Scan for the cell matching the given text and deliver its [x, y] coordinate at center. 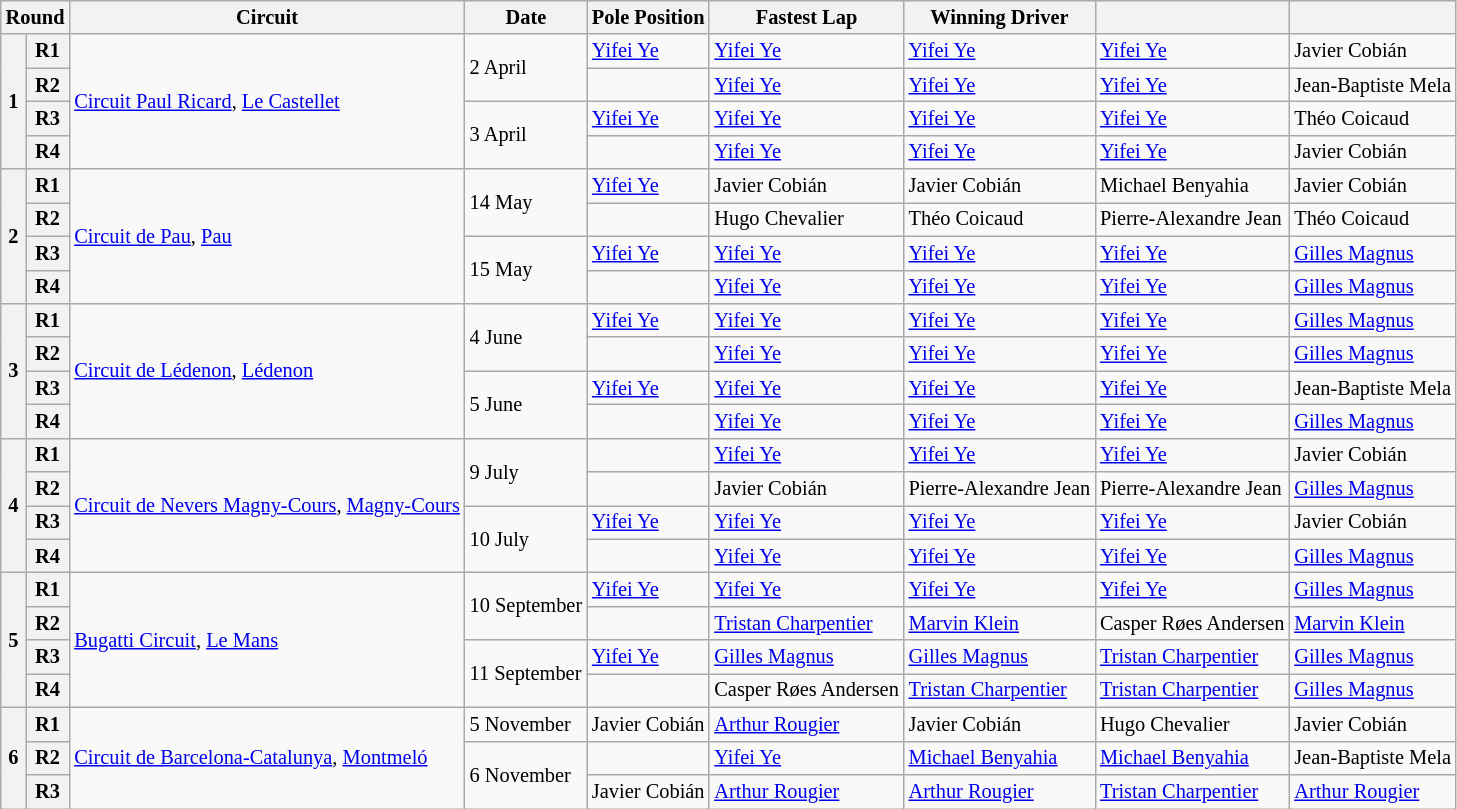
14 May [526, 202]
6 [14, 758]
9 July [526, 472]
Circuit de Lédenon, Lédenon [266, 370]
1 [14, 102]
Circuit Paul Ricard, Le Castellet [266, 102]
Circuit de Barcelona-Catalunya, Montmeló [266, 758]
4 June [526, 336]
Round [36, 17]
6 November [526, 774]
Bugatti Circuit, Le Mans [266, 640]
15 May [526, 270]
10 July [526, 538]
Pole Position [648, 17]
3 April [526, 134]
5 June [526, 404]
5 November [526, 724]
Circuit de Pau, Pau [266, 236]
Fastest Lap [806, 17]
Circuit de Nevers Magny-Cours, Magny-Cours [266, 506]
Date [526, 17]
Winning Driver [1000, 17]
10 September [526, 606]
4 [14, 506]
3 [14, 370]
5 [14, 640]
2 April [526, 68]
11 September [526, 674]
Circuit [266, 17]
2 [14, 236]
